Locate the cell with the specified text and output its [x, y] center coordinate. 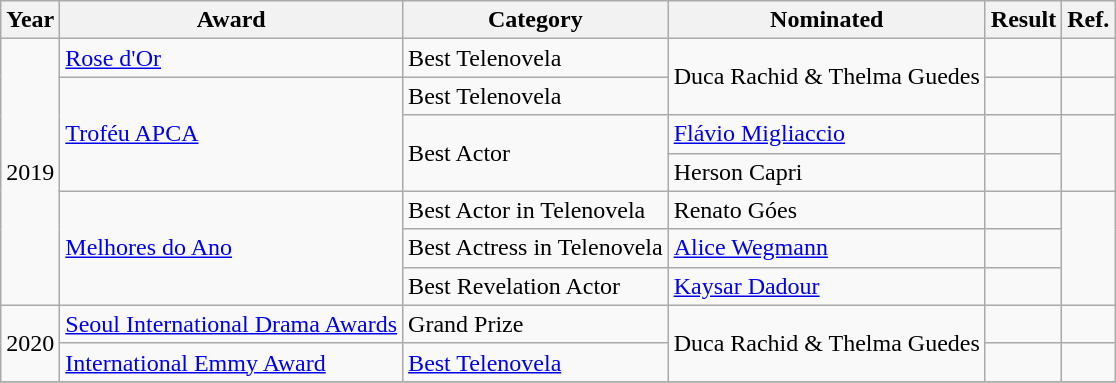
Flávio Migliaccio [826, 134]
Nominated [826, 20]
Best Revelation Actor [536, 286]
Best Actor [536, 153]
Rose d'Or [232, 58]
Renato Góes [826, 210]
Troféu APCA [232, 134]
Alice Wegmann [826, 248]
International Emmy Award [232, 362]
2019 [30, 172]
Seoul International Drama Awards [232, 324]
Result [1023, 20]
Category [536, 20]
Herson Capri [826, 172]
Grand Prize [536, 324]
Ref. [1088, 20]
Melhores do Ano [232, 248]
Award [232, 20]
Kaysar Dadour [826, 286]
2020 [30, 343]
Best Actress in Telenovela [536, 248]
Best Actor in Telenovela [536, 210]
Year [30, 20]
